Determine the [X, Y] coordinate at the center of the cell enclosing the given text.  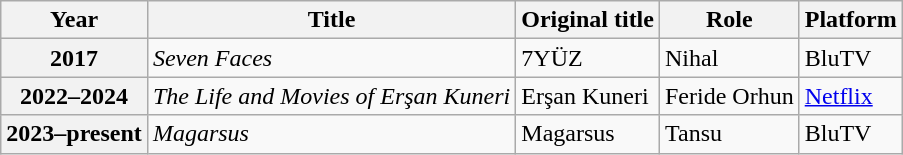
7YÜZ [588, 58]
Year [74, 20]
2022–2024 [74, 96]
Platform [850, 20]
Nihal [729, 58]
2017 [74, 58]
Seven Faces [331, 58]
2023–present [74, 134]
Original title [588, 20]
Feride Orhun [729, 96]
The Life and Movies of Erşan Kuneri [331, 96]
Title [331, 20]
Erşan Kuneri [588, 96]
Role [729, 20]
Tansu [729, 134]
Netflix [850, 96]
